Capture the cell that displays the provided text and extract its (x, y) central coordinate. 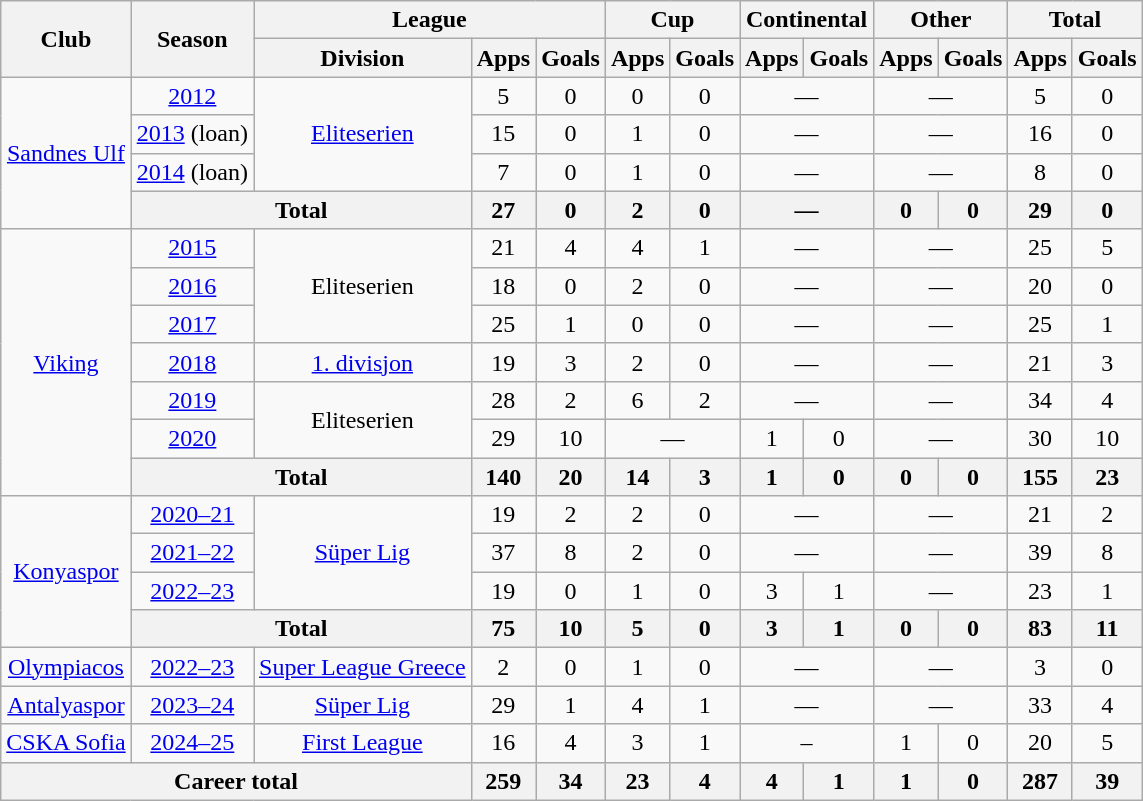
Olympiacos (66, 667)
Career total (236, 781)
2017 (192, 324)
7 (503, 172)
Division (363, 58)
Antalyaspor (66, 705)
2021–22 (192, 553)
2013 (loan) (192, 134)
2012 (192, 96)
18 (503, 286)
Club (66, 39)
2023–24 (192, 705)
140 (503, 477)
2016 (192, 286)
Other (941, 20)
2014 (loan) (192, 172)
Sandnes Ulf (66, 153)
2020–21 (192, 515)
11 (1107, 629)
287 (1040, 781)
83 (1040, 629)
6 (637, 400)
259 (503, 781)
2018 (192, 362)
75 (503, 629)
2015 (192, 248)
14 (637, 477)
Konyaspor (66, 572)
15 (503, 134)
37 (503, 553)
Super League Greece (363, 667)
Season (192, 39)
– (807, 743)
Viking (66, 362)
1. divisjon (363, 362)
27 (503, 210)
CSKA Sofia (66, 743)
155 (1040, 477)
28 (503, 400)
First League (363, 743)
Cup (672, 20)
2024–25 (192, 743)
2020 (192, 438)
League (430, 20)
2019 (192, 400)
30 (1040, 438)
33 (1040, 705)
Continental (807, 20)
